Search for the cell housing the specified text and yield its (x, y) center coordinate. 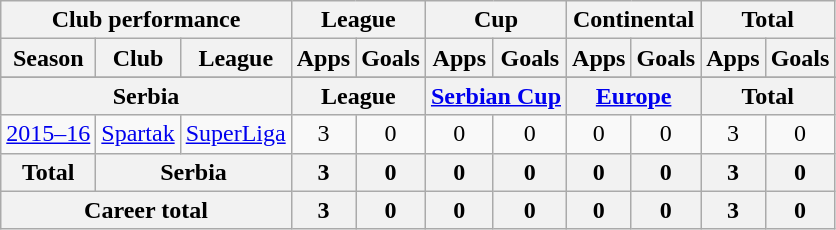
Europe (634, 96)
Club (138, 58)
Cup (496, 20)
SuperLiga (236, 134)
Career total (146, 210)
Continental (634, 20)
Season (48, 58)
2015–16 (48, 134)
Spartak (138, 134)
Club performance (146, 20)
Serbian Cup (496, 96)
